Return the [x, y] coordinate for the center point of the cell that contains the specified text.  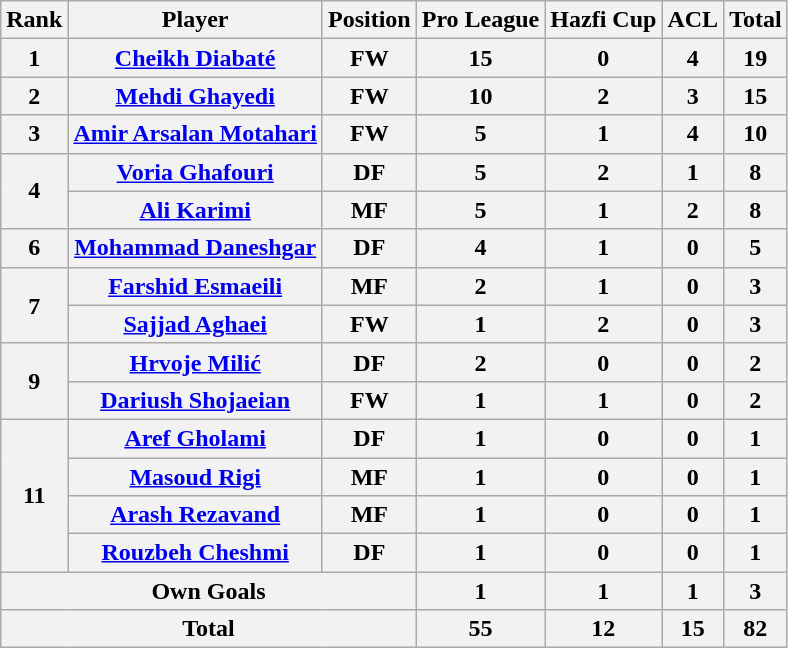
82 [756, 629]
Sajjad Aghaei [196, 324]
ACL [693, 20]
55 [480, 629]
9 [34, 381]
Position [369, 20]
Pro League [480, 20]
Player [196, 20]
Arash Rezavand [196, 515]
6 [34, 248]
Hazfi Cup [604, 20]
Farshid Esmaeili [196, 286]
Own Goals [208, 591]
19 [756, 58]
Dariush Shojaeian [196, 400]
Cheikh Diabaté [196, 58]
Rouzbeh Cheshmi [196, 553]
11 [34, 495]
12 [604, 629]
Mehdi Ghayedi [196, 96]
Amir Arsalan Motahari [196, 134]
7 [34, 305]
Rank [34, 20]
Voria Ghafouri [196, 172]
Mohammad Daneshgar [196, 248]
Aref Gholami [196, 438]
Hrvoje Milić [196, 362]
Ali Karimi [196, 210]
Masoud Rigi [196, 477]
